Search for the cell housing the specified text and yield its [x, y] center coordinate. 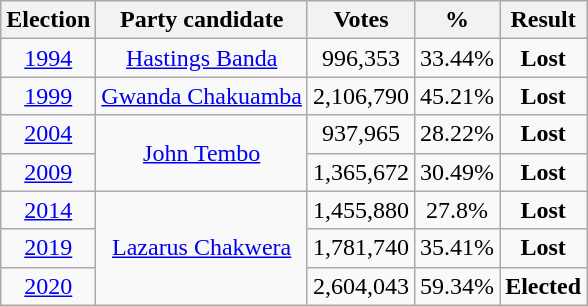
John Tembo [202, 153]
28.22% [458, 134]
937,965 [360, 134]
1994 [48, 58]
2014 [48, 210]
45.21% [458, 96]
Party candidate [202, 20]
Votes [360, 20]
2004 [48, 134]
Result [544, 20]
Elected [544, 286]
59.34% [458, 286]
Hastings Banda [202, 58]
35.41% [458, 248]
2,604,043 [360, 286]
2019 [48, 248]
2009 [48, 172]
1,781,740 [360, 248]
% [458, 20]
1,365,672 [360, 172]
Lazarus Chakwera [202, 248]
Gwanda Chakuamba [202, 96]
996,353 [360, 58]
1999 [48, 96]
33.44% [458, 58]
2,106,790 [360, 96]
Election [48, 20]
2020 [48, 286]
27.8% [458, 210]
30.49% [458, 172]
1,455,880 [360, 210]
